Identify which cell holds the provided text, then report its (X, Y) central coordinate. 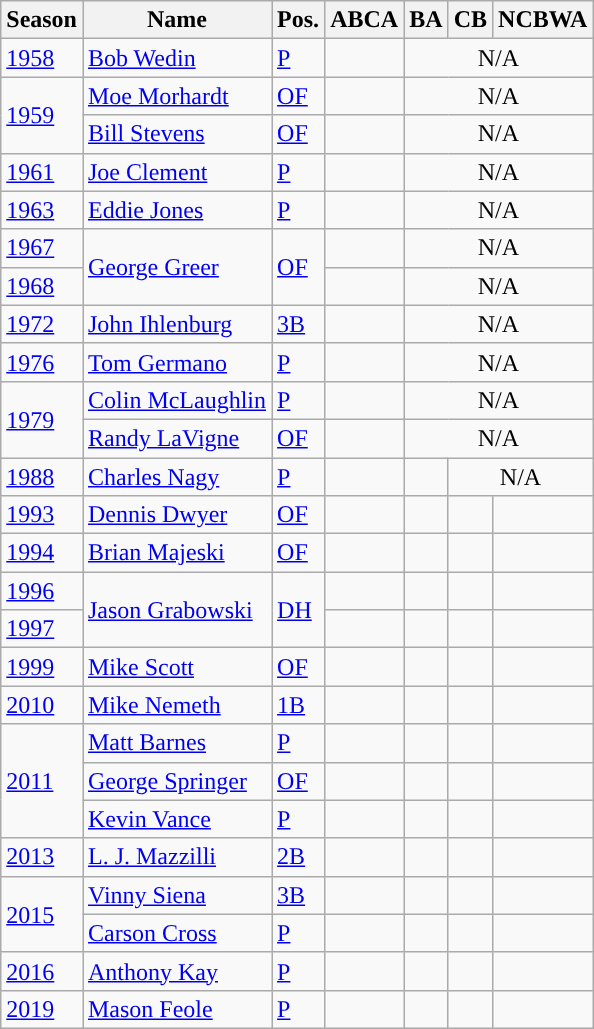
Moe Morhardt (176, 96)
1993 (42, 515)
1976 (42, 362)
Tom Germano (176, 362)
Jason Grabowski (176, 610)
1999 (42, 667)
Joe Clement (176, 172)
Matt Barnes (176, 743)
Carson Cross (176, 933)
BA (426, 20)
Vinny Siena (176, 895)
1961 (42, 172)
Mike Nemeth (176, 705)
L. J. Mazzilli (176, 857)
1B (298, 705)
1963 (42, 210)
Eddie Jones (176, 210)
1988 (42, 477)
2013 (42, 857)
George Springer (176, 781)
1967 (42, 248)
CB (470, 20)
Randy LaVigne (176, 438)
2019 (42, 1009)
2B (298, 857)
2016 (42, 971)
1997 (42, 629)
2011 (42, 781)
Anthony Kay (176, 971)
1968 (42, 286)
2010 (42, 705)
Name (176, 20)
Colin McLaughlin (176, 400)
1959 (42, 115)
Pos. (298, 20)
Mason Feole (176, 1009)
2015 (42, 914)
John Ihlenburg (176, 324)
Dennis Dwyer (176, 515)
1979 (42, 419)
Season (42, 20)
1994 (42, 553)
1996 (42, 591)
1972 (42, 324)
Mike Scott (176, 667)
ABCA (364, 20)
Charles Nagy (176, 477)
NCBWA (543, 20)
Bob Wedin (176, 58)
Brian Majeski (176, 553)
Bill Stevens (176, 134)
DH (298, 610)
George Greer (176, 267)
Kevin Vance (176, 819)
1958 (42, 58)
